For the text-containing cell, return its midpoint in (X, Y) coordinate format. 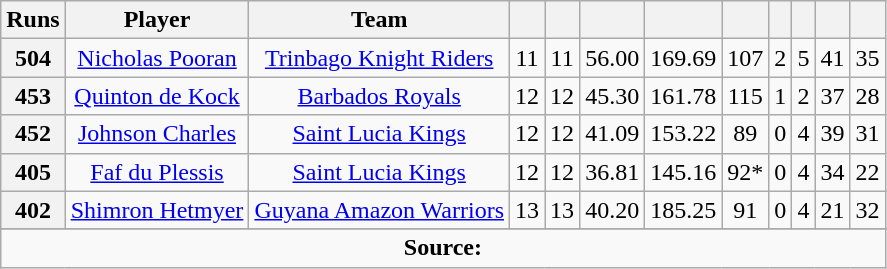
Faf du Plessis (157, 172)
115 (746, 96)
Source: (443, 248)
Trinbago Knight Riders (380, 58)
Guyana Amazon Warriors (380, 210)
21 (832, 210)
107 (746, 58)
5 (804, 58)
405 (33, 172)
36.81 (612, 172)
39 (832, 134)
89 (746, 134)
31 (868, 134)
40.20 (612, 210)
185.25 (684, 210)
41.09 (612, 134)
Johnson Charles (157, 134)
Quinton de Kock (157, 96)
504 (33, 58)
56.00 (612, 58)
34 (832, 172)
169.69 (684, 58)
37 (832, 96)
35 (868, 58)
28 (868, 96)
145.16 (684, 172)
41 (832, 58)
402 (33, 210)
91 (746, 210)
Shimron Hetmyer (157, 210)
453 (33, 96)
22 (868, 172)
161.78 (684, 96)
Team (380, 20)
1 (780, 96)
45.30 (612, 96)
452 (33, 134)
153.22 (684, 134)
32 (868, 210)
Nicholas Pooran (157, 58)
92* (746, 172)
Player (157, 20)
Runs (33, 20)
Barbados Royals (380, 96)
